Provide the [x, y] coordinate of the cell's center where the given text is located.  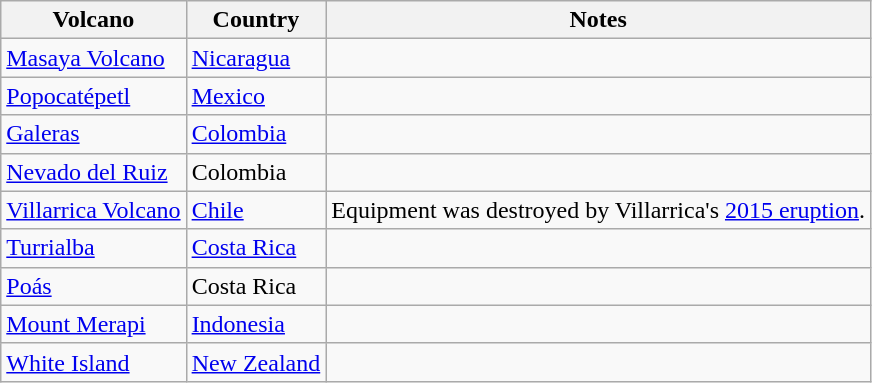
White Island [94, 362]
Nicaragua [256, 58]
Mexico [256, 96]
Country [256, 20]
Mount Merapi [94, 324]
Notes [598, 20]
Masaya Volcano [94, 58]
Popocatépetl [94, 96]
Indonesia [256, 324]
Volcano [94, 20]
Nevado del Ruiz [94, 172]
Turrialba [94, 248]
Villarrica Volcano [94, 210]
Chile [256, 210]
New Zealand [256, 362]
Equipment was destroyed by Villarrica's 2015 eruption. [598, 210]
Poás [94, 286]
Galeras [94, 134]
